Locate the cell with the specified text and output its [x, y] center coordinate. 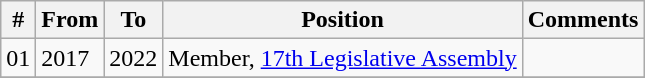
Comments [583, 20]
Position [342, 20]
Member, 17th Legislative Assembly [342, 58]
To [134, 20]
2017 [70, 58]
# [18, 20]
2022 [134, 58]
01 [18, 58]
From [70, 20]
